Scan for the cell matching the given text and deliver its [x, y] coordinate at center. 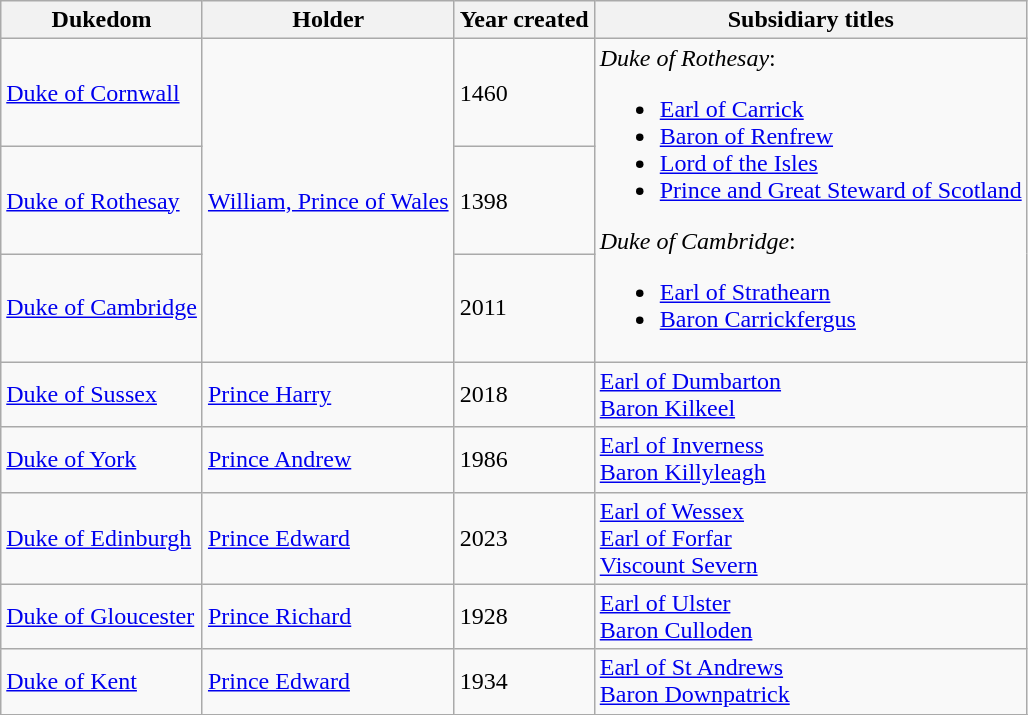
1934 [524, 682]
Duke of Gloucester [102, 616]
Holder [328, 20]
2023 [524, 538]
1928 [524, 616]
Duke of York [102, 460]
Duke of Rothesay [102, 200]
William, Prince of Wales [328, 200]
2018 [524, 394]
Duke of Sussex [102, 394]
Earl of DumbartonBaron Kilkeel [810, 394]
2011 [524, 308]
Year created [524, 20]
Earl of UlsterBaron Culloden [810, 616]
Prince Andrew [328, 460]
1460 [524, 93]
Duke of Edinburgh [102, 538]
Prince Harry [328, 394]
1986 [524, 460]
Earl of InvernessBaron Killyleagh [810, 460]
Earl of WessexEarl of ForfarViscount Severn [810, 538]
Dukedom [102, 20]
Prince Richard [328, 616]
Subsidiary titles [810, 20]
Earl of St AndrewsBaron Downpatrick [810, 682]
Duke of Cambridge [102, 308]
Duke of Kent [102, 682]
1398 [524, 200]
Duke of Cornwall [102, 93]
